Pinpoint the cell where the given text exists, returning its (x, y) midpoint coordinate. 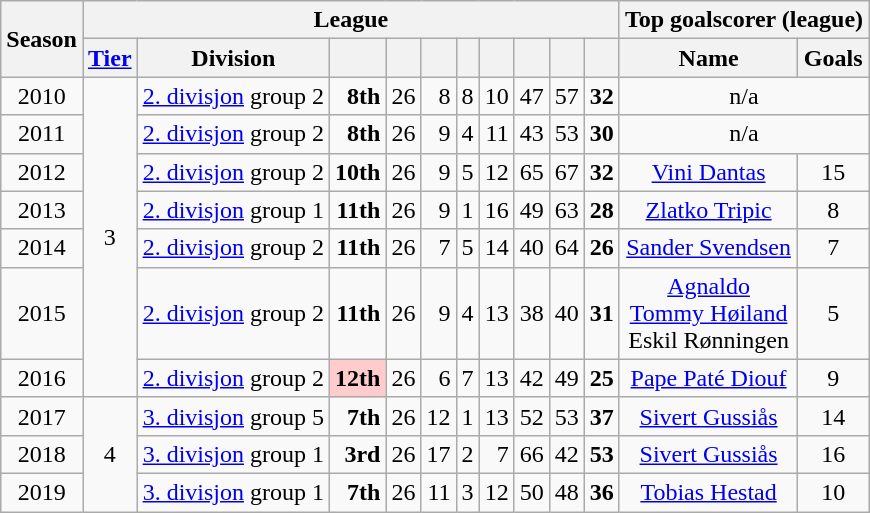
50 (532, 492)
Sander Svendsen (708, 248)
52 (532, 416)
2010 (42, 96)
2015 (42, 313)
2012 (42, 172)
64 (566, 248)
Season (42, 39)
37 (602, 416)
17 (438, 454)
2013 (42, 210)
Vini Dantas (708, 172)
2018 (42, 454)
43 (532, 134)
2. divisjon group 1 (233, 210)
League (350, 20)
3rd (358, 454)
AgnaldoTommy HøilandEskil Rønningen (708, 313)
Zlatko Tripic (708, 210)
6 (438, 378)
47 (532, 96)
48 (566, 492)
31 (602, 313)
2016 (42, 378)
30 (602, 134)
2019 (42, 492)
Pape Paté Diouf (708, 378)
57 (566, 96)
Goals (834, 58)
10th (358, 172)
Division (233, 58)
66 (532, 454)
Tier (110, 58)
2011 (42, 134)
38 (532, 313)
2 (468, 454)
67 (566, 172)
63 (566, 210)
2017 (42, 416)
15 (834, 172)
Tobias Hestad (708, 492)
2014 (42, 248)
Name (708, 58)
25 (602, 378)
36 (602, 492)
Top goalscorer (league) (744, 20)
3. divisjon group 5 (233, 416)
65 (532, 172)
28 (602, 210)
12th (358, 378)
